For the text-containing cell, return its midpoint in (x, y) coordinate format. 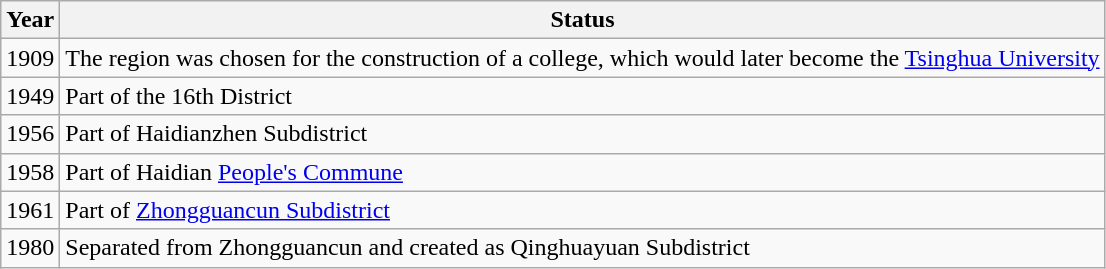
Status (582, 20)
1961 (30, 210)
1949 (30, 96)
Part of Haidianzhen Subdistrict (582, 134)
The region was chosen for the construction of a college, which would later become the Tsinghua University (582, 58)
Year (30, 20)
Part of Zhongguancun Subdistrict (582, 210)
1980 (30, 248)
Part of the 16th District (582, 96)
1956 (30, 134)
1958 (30, 172)
Part of Haidian People's Commune (582, 172)
Separated from Zhongguancun and created as Qinghuayuan Subdistrict (582, 248)
1909 (30, 58)
